For the text-containing cell, return its midpoint in [X, Y] coordinate format. 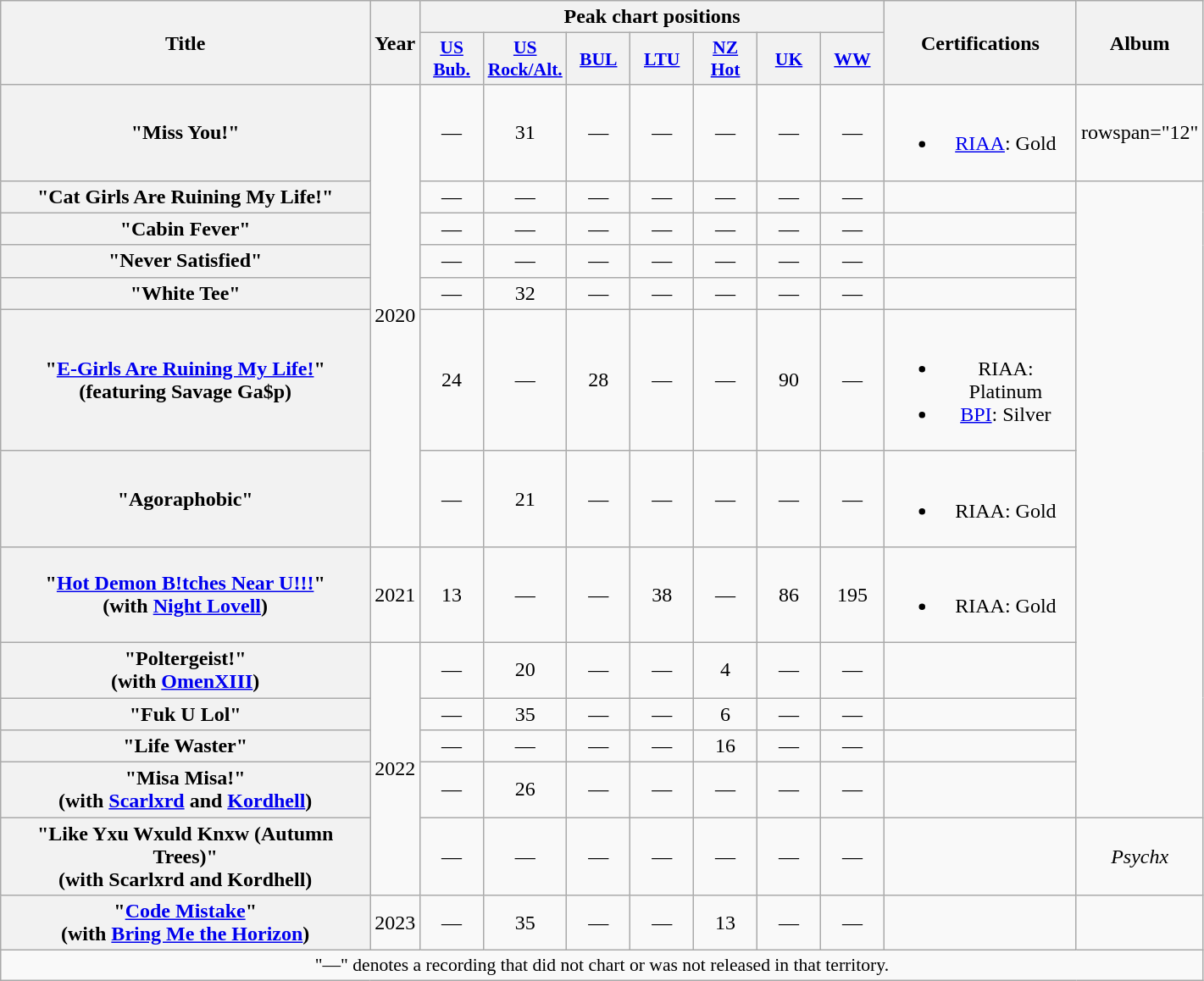
38 [663, 595]
Year [395, 42]
Certifications [979, 42]
"Code Mistake"(with Bring Me the Horizon) [186, 923]
28 [598, 380]
2020 [395, 315]
31 [525, 132]
UK [790, 59]
6 [725, 714]
BUL [598, 59]
"Cat Girls Are Ruining My Life!" [186, 197]
NZHot [725, 59]
"Life Waster" [186, 746]
24 [452, 380]
"—" denotes a recording that did not chart or was not released in that territory. [602, 966]
2023 [395, 923]
LTU [663, 59]
USBub. [452, 59]
RIAA: PlatinumBPI: Silver [979, 380]
90 [790, 380]
"Never Satisfied" [186, 261]
2022 [395, 768]
"Cabin Fever" [186, 229]
16 [725, 746]
Album [1140, 42]
"Fuk U Lol" [186, 714]
USRock/Alt. [525, 59]
Psychx [1140, 856]
"Hot Demon B!tches Near U!!!"(with Night Lovell) [186, 595]
32 [525, 293]
"White Tee" [186, 293]
"E-Girls Are Ruining My Life!"(featuring Savage Ga$p) [186, 380]
86 [790, 595]
rowspan="12" [1140, 132]
"Like Yxu Wxuld Knxw (Autumn Trees)"(with Scarlxrd and Kordhell) [186, 856]
"Misa Misa!"(with Scarlxrd and Kordhell) [186, 790]
195 [852, 595]
"Miss You!" [186, 132]
"Agoraphobic" [186, 498]
WW [852, 59]
26 [525, 790]
2021 [395, 595]
21 [525, 498]
Title [186, 42]
"Poltergeist!"(with OmenXIII) [186, 669]
4 [725, 669]
20 [525, 669]
Peak chart positions [652, 17]
